Provide the [x, y] coordinate of the cell's center where the given text is located.  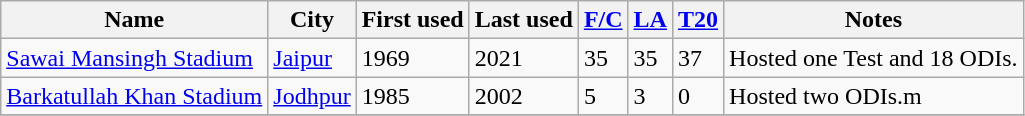
1969 [412, 58]
0 [698, 96]
1985 [412, 96]
Last used [524, 20]
City [312, 20]
5 [603, 96]
Name [134, 20]
Jodhpur [312, 96]
37 [698, 58]
Jaipur [312, 58]
2021 [524, 58]
T20 [698, 20]
First used [412, 20]
2002 [524, 96]
Hosted one Test and 18 ODIs. [874, 58]
Sawai Mansingh Stadium [134, 58]
Barkatullah Khan Stadium [134, 96]
3 [650, 96]
Hosted two ODIs.m [874, 96]
LA [650, 20]
Notes [874, 20]
F/C [603, 20]
